Identify which cell holds the provided text, then report its (x, y) central coordinate. 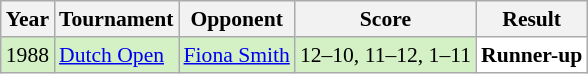
Runner-up (532, 55)
Score (386, 19)
1988 (28, 55)
Result (532, 19)
Fiona Smith (237, 55)
Opponent (237, 19)
Year (28, 19)
12–10, 11–12, 1–11 (386, 55)
Dutch Open (116, 55)
Tournament (116, 19)
